Find where the given text appears and provide that cell's center as (X, Y) coordinate. 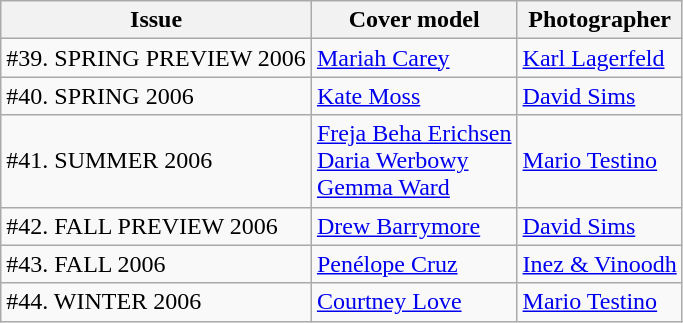
Mariah Carey (414, 58)
#39. SPRING PREVIEW 2006 (156, 58)
Freja Beha ErichsenDaria WerbowyGemma Ward (414, 161)
Inez & Vinoodh (600, 264)
Drew Barrymore (414, 226)
Issue (156, 20)
#43. FALL 2006 (156, 264)
Cover model (414, 20)
Photographer (600, 20)
Courtney Love (414, 302)
#40. SPRING 2006 (156, 96)
Penélope Cruz (414, 264)
Kate Moss (414, 96)
#41. SUMMER 2006 (156, 161)
#42. FALL PREVIEW 2006 (156, 226)
#44. WINTER 2006 (156, 302)
Karl Lagerfeld (600, 58)
